Find where the given text appears and provide that cell's center as (X, Y) coordinate. 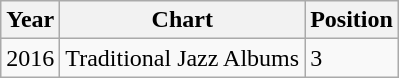
Traditional Jazz Albums (182, 58)
Position (352, 20)
2016 (30, 58)
Year (30, 20)
3 (352, 58)
Chart (182, 20)
